Locate the cell with the specified text and output its [X, Y] center coordinate. 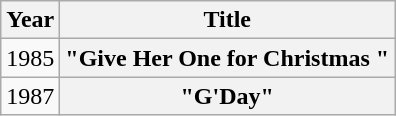
1987 [30, 96]
Title [228, 20]
1985 [30, 58]
"Give Her One for Christmas " [228, 58]
"G'Day" [228, 96]
Year [30, 20]
